Return the (x, y) coordinate for the center point of the cell that contains the specified text.  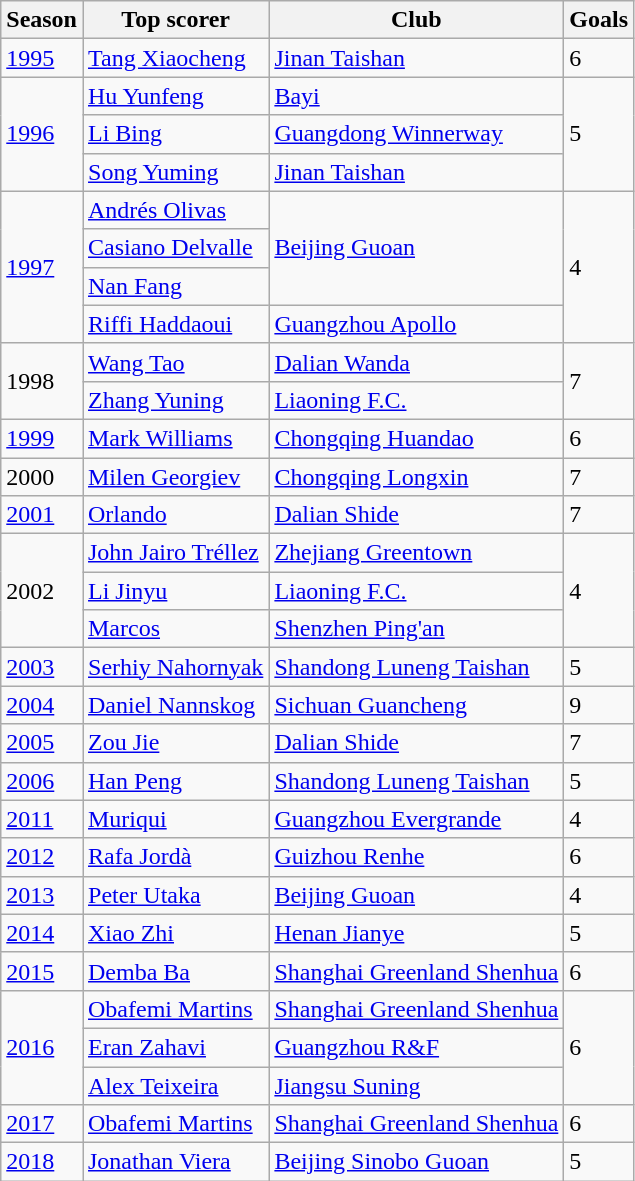
1998 (42, 381)
Serhiy Nahornyak (175, 667)
Sichuan Guancheng (416, 705)
Daniel Nannskog (175, 705)
Zhang Yuning (175, 400)
1999 (42, 438)
1996 (42, 134)
Tang Xiaocheng (175, 58)
Casiano Delvalle (175, 248)
Jiangsu Suning (416, 1085)
Wang Tao (175, 362)
2000 (42, 477)
Beijing Sinobo Guoan (416, 1162)
Zhejiang Greentown (416, 553)
Henan Jianye (416, 933)
Orlando (175, 515)
Bayi (416, 96)
Peter Utaka (175, 895)
Muriqui (175, 819)
Guizhou Renhe (416, 857)
Goals (599, 20)
Season (42, 20)
2004 (42, 705)
Li Jinyu (175, 591)
Alex Teixeira (175, 1085)
2018 (42, 1162)
Top scorer (175, 20)
2003 (42, 667)
Guangdong Winnerway (416, 134)
1995 (42, 58)
Hu Yunfeng (175, 96)
9 (599, 705)
2011 (42, 819)
2014 (42, 933)
Chongqing Longxin (416, 477)
Dalian Wanda (416, 362)
Club (416, 20)
Shenzhen Ping'an (416, 629)
2005 (42, 743)
Riffi Haddaoui (175, 324)
Guangzhou R&F (416, 1047)
Eran Zahavi (175, 1047)
Han Peng (175, 781)
Milen Georgiev (175, 477)
John Jairo Tréllez (175, 553)
2016 (42, 1047)
2013 (42, 895)
2006 (42, 781)
Guangzhou Evergrande (416, 819)
Rafa Jordà (175, 857)
2017 (42, 1124)
Zou Jie (175, 743)
Song Yuming (175, 172)
Chongqing Huandao (416, 438)
2001 (42, 515)
Nan Fang (175, 286)
2015 (42, 971)
Li Bing (175, 134)
2012 (42, 857)
Guangzhou Apollo (416, 324)
Mark Williams (175, 438)
Demba Ba (175, 971)
Xiao Zhi (175, 933)
Jonathan Viera (175, 1162)
1997 (42, 267)
Marcos (175, 629)
2002 (42, 591)
Andrés Olivas (175, 210)
